Identify which cell holds the provided text, then report its (X, Y) central coordinate. 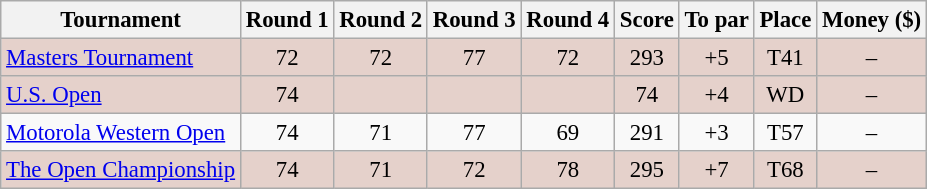
WD (785, 95)
U.S. Open (121, 95)
Score (648, 20)
Round 1 (287, 20)
The Open Championship (121, 170)
291 (648, 133)
Place (785, 20)
Money ($) (872, 20)
T68 (785, 170)
+5 (716, 58)
T57 (785, 133)
Motorola Western Open (121, 133)
293 (648, 58)
+4 (716, 95)
T41 (785, 58)
+7 (716, 170)
295 (648, 170)
Tournament (121, 20)
+3 (716, 133)
Round 4 (568, 20)
Round 3 (474, 20)
To par (716, 20)
Round 2 (381, 20)
78 (568, 170)
69 (568, 133)
Masters Tournament (121, 58)
